Search for the cell housing the specified text and yield its [X, Y] center coordinate. 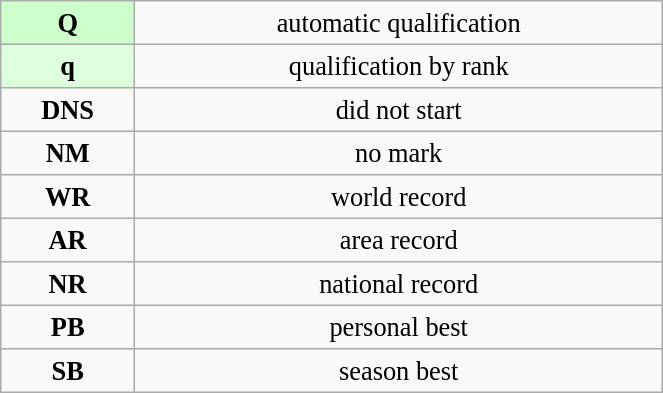
Q [68, 22]
area record [399, 240]
no mark [399, 153]
SB [68, 371]
national record [399, 284]
qualification by rank [399, 66]
NM [68, 153]
automatic qualification [399, 22]
world record [399, 197]
did not start [399, 109]
AR [68, 240]
DNS [68, 109]
personal best [399, 327]
NR [68, 284]
q [68, 66]
PB [68, 327]
WR [68, 197]
season best [399, 371]
